Return [x, y] of the center of cell containing provided text 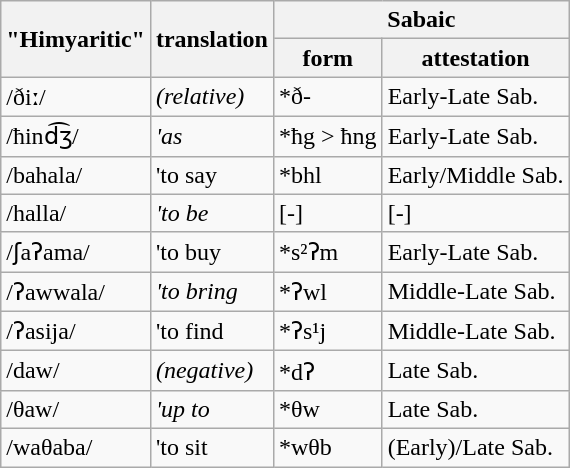
*bhl [328, 175]
'to buy [212, 252]
/θaw/ [76, 409]
(relative) [212, 97]
(Early)/Late Sab. [476, 447]
*ħg > ħng [328, 136]
/waθaba/ [76, 447]
/ʔasija/ [76, 331]
*ʔs¹j [328, 331]
(negative) [212, 371]
/halla/ [76, 213]
*ʔwl [328, 292]
*θw [328, 409]
/ħind͡ʒ/ [76, 136]
/ʔawwala/ [76, 292]
*s²ʔm [328, 252]
/ðiː/ [76, 97]
'to find [212, 331]
*dʔ [328, 371]
/daw/ [76, 371]
/ʃaʔama/ [76, 252]
'to bring [212, 292]
'to say [212, 175]
'up to [212, 409]
'to be [212, 213]
*ð- [328, 97]
/bahala/ [76, 175]
translation [212, 39]
Sabaic [421, 20]
attestation [476, 58]
'to sit [212, 447]
'as [212, 136]
*wθb [328, 447]
Early/Middle Sab. [476, 175]
"Himyaritic" [76, 39]
form [328, 58]
